Capture the cell that displays the provided text and extract its [X, Y] central coordinate. 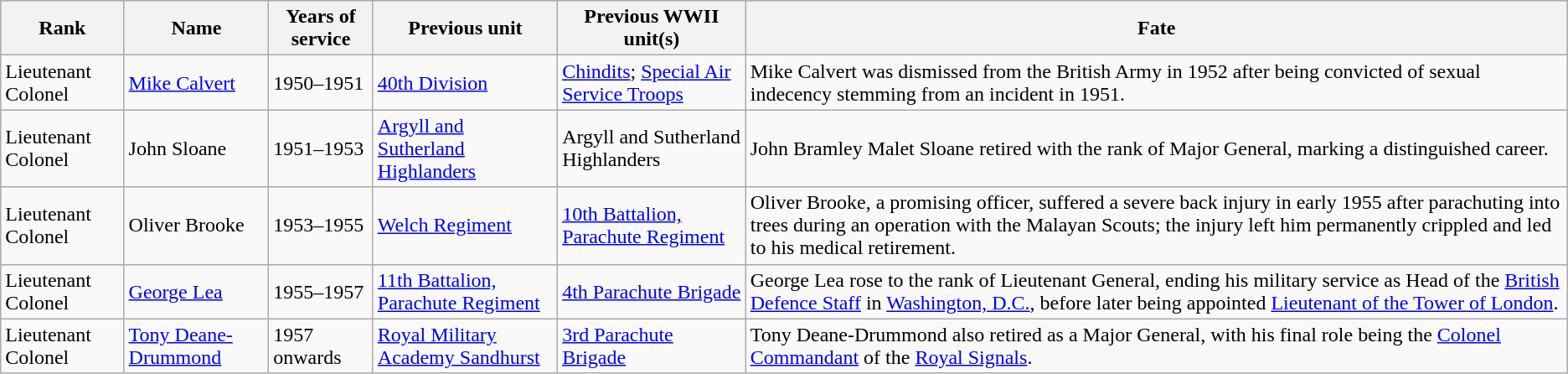
1951–1953 [322, 148]
Fate [1156, 29]
Mike Calvert [196, 82]
11th Battalion, Parachute Regiment [465, 292]
1953–1955 [322, 226]
John Sloane [196, 148]
3rd Parachute Brigade [652, 345]
John Bramley Malet Sloane retired with the rank of Major General, marking a distinguished career. [1156, 148]
4th Parachute Brigade [652, 292]
Chindits; Special Air Service Troops [652, 82]
1957 onwards [322, 345]
Tony Deane-Drummond also retired as a Major General, with his final role being the Colonel Commandant of the Royal Signals. [1156, 345]
Oliver Brooke [196, 226]
Years of service [322, 29]
10th Battalion, Parachute Regiment [652, 226]
Name [196, 29]
1955–1957 [322, 292]
Tony Deane-Drummond [196, 345]
Rank [62, 29]
Royal Military Academy Sandhurst [465, 345]
Previous unit [465, 29]
Welch Regiment [465, 226]
Previous WWII unit(s) [652, 29]
40th Division [465, 82]
1950–1951 [322, 82]
George Lea [196, 292]
Mike Calvert was dismissed from the British Army in 1952 after being convicted of sexual indecency stemming from an incident in 1951. [1156, 82]
